Find where the given text appears and provide that cell's center as (x, y) coordinate. 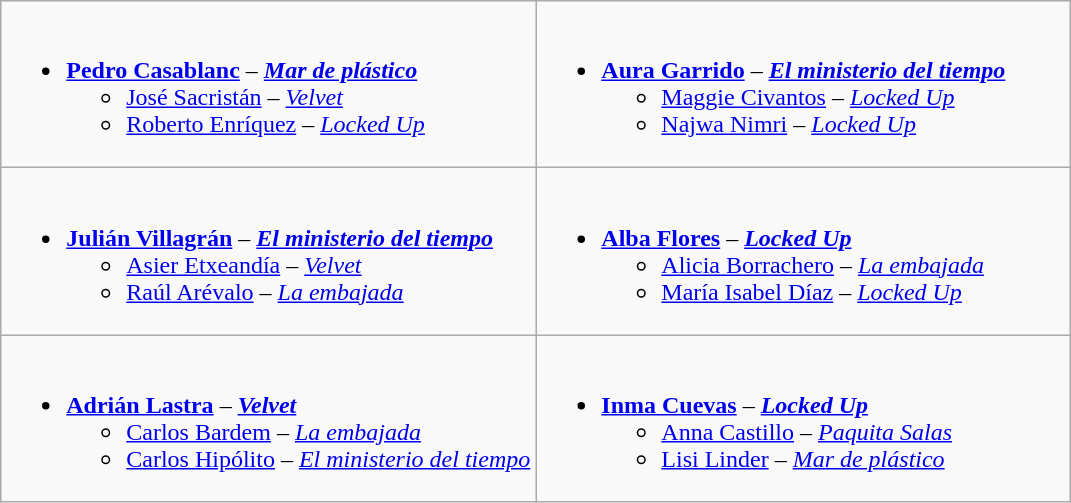
Alba Flores – Locked UpAlicia Borrachero – La embajadaMaría Isabel Díaz – Locked Up (804, 252)
Pedro Casablanc – Mar de plásticoJosé Sacristán – VelvetRoberto Enríquez – Locked Up (268, 84)
Julián Villagrán – El ministerio del tiempoAsier Etxeandía – VelvetRaúl Arévalo – La embajada (268, 252)
Adrián Lastra – VelvetCarlos Bardem – La embajadaCarlos Hipólito – El ministerio del tiempo (268, 418)
Aura Garrido – El ministerio del tiempoMaggie Civantos – Locked UpNajwa Nimri – Locked Up (804, 84)
Inma Cuevas – Locked UpAnna Castillo – Paquita SalasLisi Linder – Mar de plástico (804, 418)
